Output the [X, Y] coordinate of the center of the cell containing the given text.  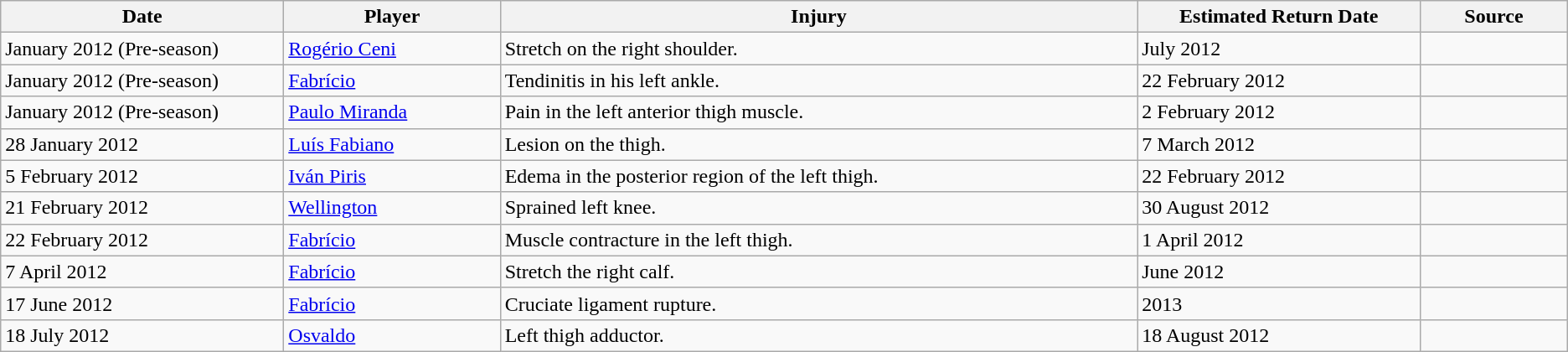
Wellington [392, 208]
Osvaldo [392, 335]
Rogério Ceni [392, 49]
28 January 2012 [142, 144]
Muscle contracture in the left thigh. [819, 240]
Source [1494, 17]
Estimated Return Date [1279, 17]
Stretch the right calf. [819, 272]
Edema in the posterior region of the left thigh. [819, 176]
18 July 2012 [142, 335]
Paulo Miranda [392, 112]
7 April 2012 [142, 272]
Left thigh adductor. [819, 335]
Luís Fabiano [392, 144]
Date [142, 17]
Sprained left knee. [819, 208]
1 April 2012 [1279, 240]
July 2012 [1279, 49]
Tendinitis in his left ankle. [819, 80]
Player [392, 17]
Injury [819, 17]
Pain in the left anterior thigh muscle. [819, 112]
Stretch on the right shoulder. [819, 49]
2013 [1279, 303]
17 June 2012 [142, 303]
Cruciate ligament rupture. [819, 303]
7 March 2012 [1279, 144]
2 February 2012 [1279, 112]
21 February 2012 [142, 208]
18 August 2012 [1279, 335]
Iván Piris [392, 176]
Lesion on the thigh. [819, 144]
5 February 2012 [142, 176]
June 2012 [1279, 272]
30 August 2012 [1279, 208]
